Return the (x, y) coordinate for the center point of the cell that contains the specified text.  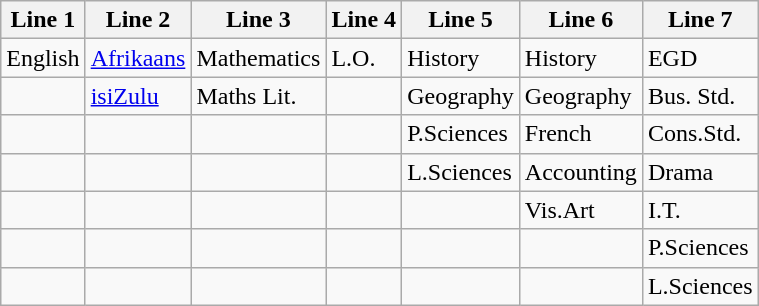
Vis.Art (580, 210)
Line 6 (580, 20)
Bus. Std. (700, 96)
Accounting (580, 172)
Line 3 (258, 20)
Line 2 (138, 20)
Cons.Std. (700, 134)
EGD (700, 58)
Line 7 (700, 20)
English (43, 58)
Drama (700, 172)
Maths Lit. (258, 96)
L.O. (364, 58)
Line 1 (43, 20)
I.T. (700, 210)
Mathematics (258, 58)
Line 5 (461, 20)
Line 4 (364, 20)
isiZulu (138, 96)
French (580, 134)
Afrikaans (138, 58)
